Locate the cell with the specified text and output its (X, Y) center coordinate. 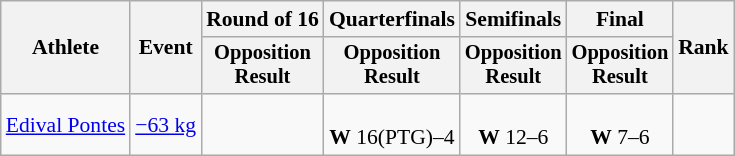
−63 kg (166, 124)
W 16(PTG)–4 (392, 124)
Edival Pontes (66, 124)
Final (620, 19)
W 12–6 (514, 124)
Round of 16 (262, 19)
Rank (704, 48)
Athlete (66, 48)
Event (166, 48)
Semifinals (514, 19)
W 7–6 (620, 124)
Quarterfinals (392, 19)
